Provide the [x, y] coordinate of the cell's center where the given text is located.  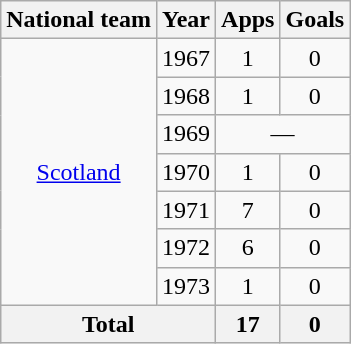
Goals [315, 20]
7 [248, 210]
Total [108, 324]
— [283, 134]
1967 [186, 58]
National team [79, 20]
Scotland [79, 172]
1969 [186, 134]
17 [248, 324]
1971 [186, 210]
6 [248, 248]
1968 [186, 96]
1972 [186, 248]
1970 [186, 172]
Year [186, 20]
Apps [248, 20]
1973 [186, 286]
